Provide the [X, Y] coordinate of the cell's center where the given text is located.  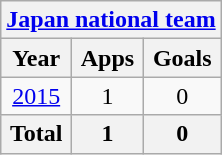
Total [36, 134]
Japan national team [111, 20]
2015 [36, 96]
Year [36, 58]
Apps [108, 58]
Goals [182, 58]
